Detect which cell encompasses the target text, then output its (X, Y) center coordinate. 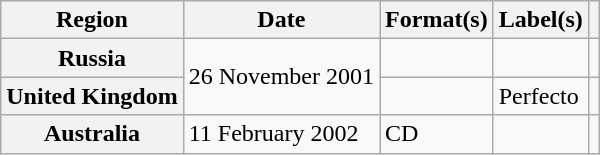
CD (437, 134)
Australia (92, 134)
Label(s) (540, 20)
26 November 2001 (281, 77)
Format(s) (437, 20)
Region (92, 20)
United Kingdom (92, 96)
11 February 2002 (281, 134)
Perfecto (540, 96)
Russia (92, 58)
Date (281, 20)
